Provide the (x, y) coordinate of the cell's center where the given text is located.  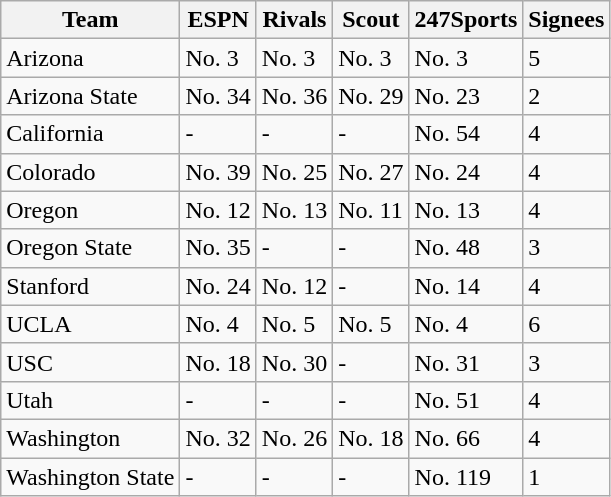
2 (566, 96)
Arizona State (90, 96)
UCLA (90, 324)
No. 32 (218, 438)
No. 54 (466, 134)
Scout (371, 20)
Team (90, 20)
No. 35 (218, 248)
Arizona (90, 58)
Washington State (90, 477)
No. 36 (294, 96)
California (90, 134)
No. 29 (371, 96)
6 (566, 324)
No. 66 (466, 438)
Oregon (90, 210)
247Sports (466, 20)
No. 11 (371, 210)
Utah (90, 400)
Washington (90, 438)
No. 119 (466, 477)
No. 27 (371, 172)
No. 51 (466, 400)
ESPN (218, 20)
No. 26 (294, 438)
No. 30 (294, 362)
Oregon State (90, 248)
Colorado (90, 172)
Stanford (90, 286)
Signees (566, 20)
5 (566, 58)
Rivals (294, 20)
No. 23 (466, 96)
No. 34 (218, 96)
No. 14 (466, 286)
No. 31 (466, 362)
1 (566, 477)
No. 25 (294, 172)
No. 48 (466, 248)
No. 39 (218, 172)
USC (90, 362)
